Search for the cell housing the specified text and yield its (X, Y) center coordinate. 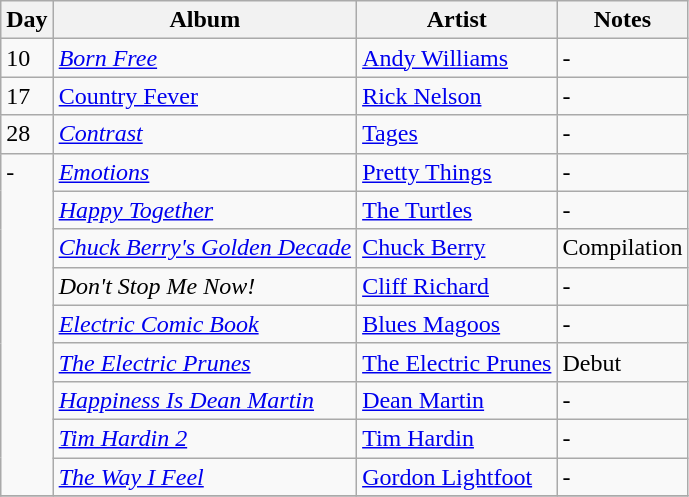
The Way I Feel (204, 477)
Dean Martin (457, 400)
Electric Comic Book (204, 324)
Tim Hardin 2 (204, 438)
Tim Hardin (457, 438)
Cliff Richard (457, 286)
Day (27, 20)
Artist (457, 20)
Chuck Berry's Golden Decade (204, 248)
Tages (457, 134)
Notes (622, 20)
Pretty Things (457, 172)
17 (27, 96)
Andy Williams (457, 58)
Born Free (204, 58)
Country Fever (204, 96)
Blues Magoos (457, 324)
Don't Stop Me Now! (204, 286)
The Turtles (457, 210)
Debut (622, 362)
Happy Together (204, 210)
Compilation (622, 248)
Contrast (204, 134)
Rick Nelson (457, 96)
Emotions (204, 172)
10 (27, 58)
Album (204, 20)
Chuck Berry (457, 248)
28 (27, 134)
Gordon Lightfoot (457, 477)
Happiness Is Dean Martin (204, 400)
